Find where the given text appears and provide that cell's center as (X, Y) coordinate. 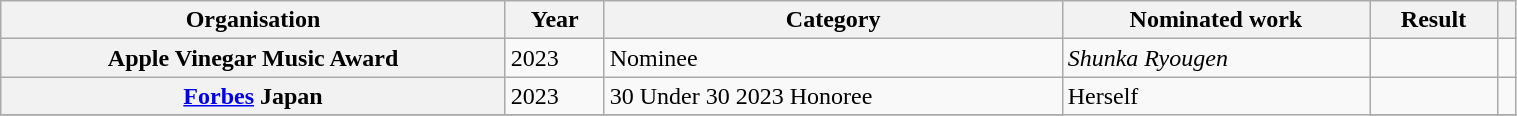
Herself (1216, 96)
Nominated work (1216, 20)
Forbes Japan (254, 96)
Organisation (254, 20)
Nominee (833, 58)
30 Under 30 2023 Honoree (833, 96)
Year (554, 20)
Category (833, 20)
Apple Vinegar Music Award (254, 58)
Result (1434, 20)
Shunka Ryougen (1216, 58)
